Output the (x, y) coordinate of the center of the cell containing the given text.  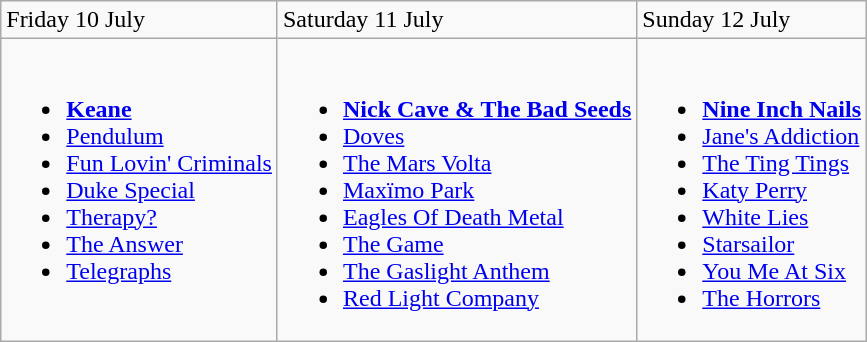
Nick Cave & The Bad SeedsDovesThe Mars VoltaMaxïmo ParkEagles Of Death MetalThe GameThe Gaslight AnthemRed Light Company (456, 190)
Sunday 12 July (752, 20)
Saturday 11 July (456, 20)
Friday 10 July (140, 20)
Nine Inch NailsJane's AddictionThe Ting TingsKaty PerryWhite LiesStarsailorYou Me At SixThe Horrors (752, 190)
KeanePendulumFun Lovin' CriminalsDuke SpecialTherapy?The AnswerTelegraphs (140, 190)
